Return the (x, y) coordinate for the center point of the cell that contains the specified text.  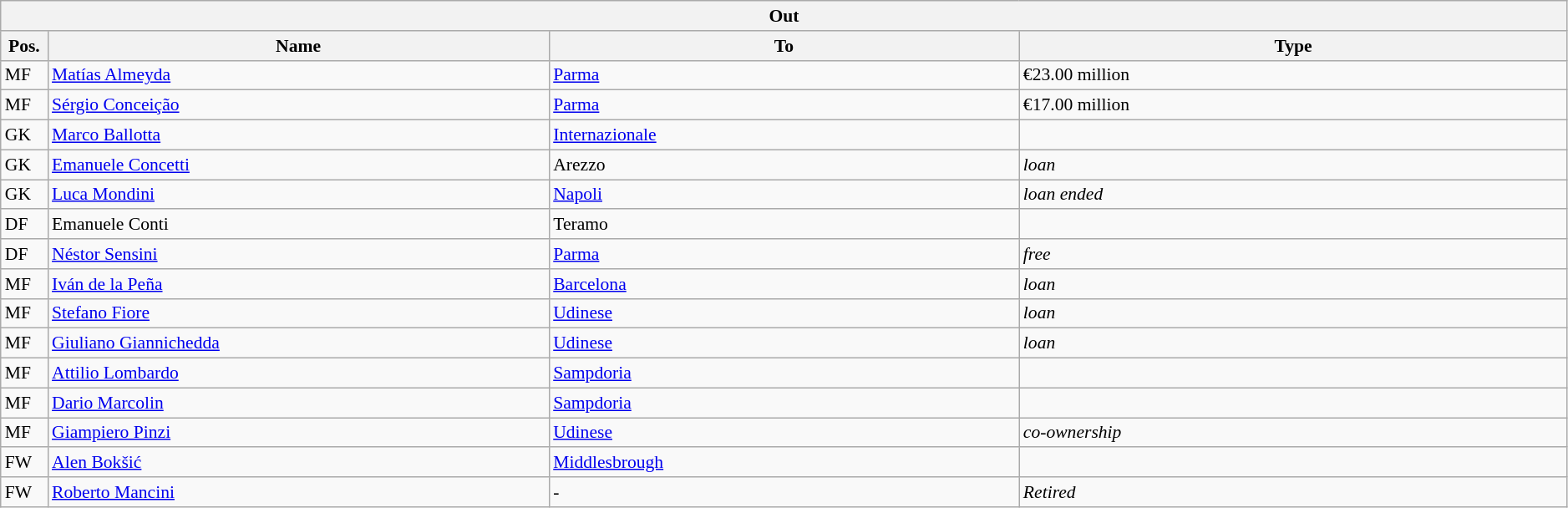
Emanuele Conti (298, 225)
Luca Mondini (298, 195)
Néstor Sensini (298, 254)
Out (784, 16)
Attilio Lombardo (298, 373)
Giuliano Giannichedda (298, 343)
Arezzo (784, 165)
Retired (1293, 492)
- (784, 492)
€23.00 million (1293, 75)
Middlesbrough (784, 463)
Roberto Mancini (298, 492)
Emanuele Concetti (298, 165)
Alen Bokšić (298, 463)
Sérgio Conceição (298, 105)
Type (1293, 46)
Dario Marcolin (298, 403)
Iván de la Peña (298, 284)
Matías Almeyda (298, 75)
Barcelona (784, 284)
Teramo (784, 225)
loan ended (1293, 195)
Stefano Fiore (298, 313)
free (1293, 254)
Napoli (784, 195)
Pos. (24, 46)
€17.00 million (1293, 105)
Name (298, 46)
co-ownership (1293, 433)
Internazionale (784, 135)
To (784, 46)
Marco Ballotta (298, 135)
Giampiero Pinzi (298, 433)
